Determine the (x, y) coordinate at the center of the cell enclosing the given text.  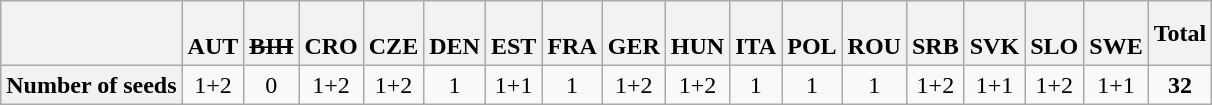
GER (634, 34)
32 (1180, 85)
DEN (455, 34)
POL (812, 34)
0 (272, 85)
FRA (572, 34)
SLO (1054, 34)
HUN (697, 34)
AUT (213, 34)
SRB (935, 34)
ROU (874, 34)
BIH (272, 34)
SWE (1116, 34)
CRO (331, 34)
CZE (393, 34)
Total (1180, 34)
EST (513, 34)
SVK (994, 34)
ITA (756, 34)
Number of seeds (92, 85)
